Search for the cell housing the specified text and yield its (X, Y) center coordinate. 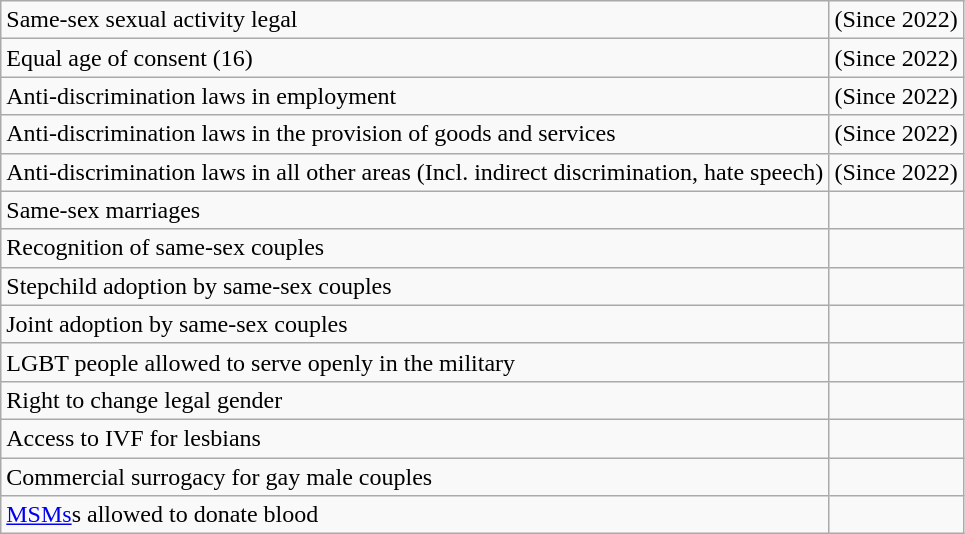
MSMss allowed to donate blood (415, 515)
Anti-discrimination laws in the provision of goods and services (415, 134)
Anti-discrimination laws in all other areas (Incl. indirect discrimination, hate speech) (415, 172)
Equal age of consent (16) (415, 58)
Right to change legal gender (415, 400)
LGBT people allowed to serve openly in the military (415, 362)
Access to IVF for lesbians (415, 438)
Commercial surrogacy for gay male couples (415, 477)
Same-sex sexual activity legal (415, 20)
Stepchild adoption by same-sex couples (415, 286)
Same-sex marriages (415, 210)
Joint adoption by same-sex couples (415, 324)
Recognition of same-sex couples (415, 248)
Anti-discrimination laws in employment (415, 96)
